Capture the cell that displays the provided text and extract its (x, y) central coordinate. 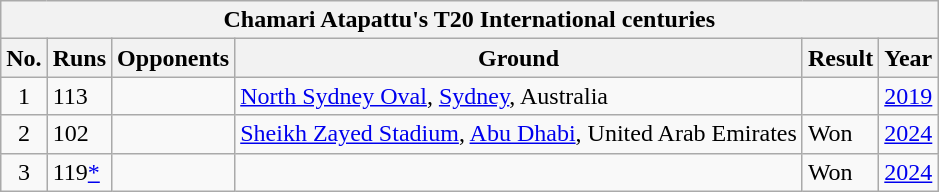
102 (79, 134)
2019 (908, 96)
Opponents (174, 58)
North Sydney Oval, Sydney, Australia (519, 96)
Result (840, 58)
119* (79, 172)
Year (908, 58)
Sheikh Zayed Stadium, Abu Dhabi, United Arab Emirates (519, 134)
Chamari Atapattu's T20 International centuries (470, 20)
2 (24, 134)
No. (24, 58)
Ground (519, 58)
Runs (79, 58)
113 (79, 96)
3 (24, 172)
1 (24, 96)
